Output the (x, y) coordinate of the center of the cell containing the given text.  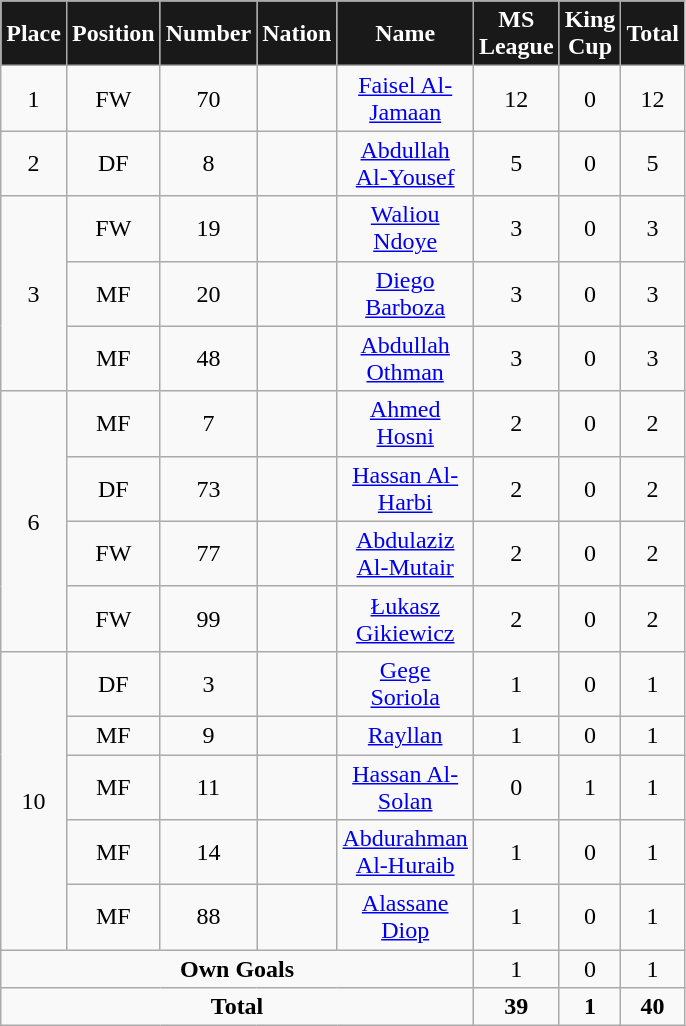
Place (34, 34)
99 (208, 618)
Number (208, 34)
MS League (516, 34)
Hassan Al-Solan (405, 786)
88 (208, 918)
48 (208, 358)
14 (208, 852)
Abdurahman Al-Huraib (405, 852)
39 (516, 1007)
8 (208, 164)
Ahmed Hosni (405, 424)
70 (208, 98)
11 (208, 786)
Abdullah Al-Yousef (405, 164)
Alassane Diop (405, 918)
King Cup (590, 34)
Waliou Ndoye (405, 228)
10 (34, 800)
19 (208, 228)
6 (34, 521)
77 (208, 554)
73 (208, 488)
Hassan Al-Harbi (405, 488)
Rayllan (405, 735)
Nation (297, 34)
Name (405, 34)
Gege Soriola (405, 684)
Diego Barboza (405, 294)
Abdulaziz Al-Mutair (405, 554)
Abdullah Othman (405, 358)
Faisel Al-Jamaan (405, 98)
Łukasz Gikiewicz (405, 618)
Own Goals (238, 969)
Position (113, 34)
7 (208, 424)
40 (653, 1007)
9 (208, 735)
20 (208, 294)
